Extract the [X, Y] coordinate from the center of the cell holding the provided text.  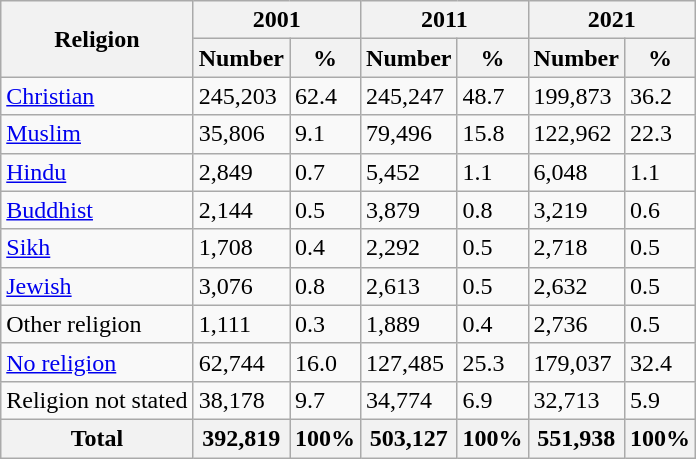
79,496 [409, 134]
392,819 [241, 438]
Buddhist [97, 210]
0.6 [660, 210]
2,613 [409, 286]
32,713 [576, 400]
Religion not stated [97, 400]
Jewish [97, 286]
503,127 [409, 438]
2,718 [576, 248]
32.4 [660, 362]
2,292 [409, 248]
Total [97, 438]
16.0 [326, 362]
34,774 [409, 400]
551,938 [576, 438]
62,744 [241, 362]
245,203 [241, 96]
3,219 [576, 210]
62.4 [326, 96]
179,037 [576, 362]
22.3 [660, 134]
Other religion [97, 324]
3,076 [241, 286]
Christian [97, 96]
2011 [444, 20]
1,889 [409, 324]
1,708 [241, 248]
Religion [97, 39]
2001 [276, 20]
9.1 [326, 134]
2,736 [576, 324]
38,178 [241, 400]
36.2 [660, 96]
245,247 [409, 96]
9.7 [326, 400]
Hindu [97, 172]
48.7 [492, 96]
122,962 [576, 134]
6.9 [492, 400]
127,485 [409, 362]
1,111 [241, 324]
No religion [97, 362]
25.3 [492, 362]
0.3 [326, 324]
2021 [612, 20]
3,879 [409, 210]
2,632 [576, 286]
Muslim [97, 134]
2,849 [241, 172]
35,806 [241, 134]
Sikh [97, 248]
0.7 [326, 172]
2,144 [241, 210]
5,452 [409, 172]
6,048 [576, 172]
5.9 [660, 400]
199,873 [576, 96]
15.8 [492, 134]
